Provide the [X, Y] coordinate of the cell's center where the given text is located.  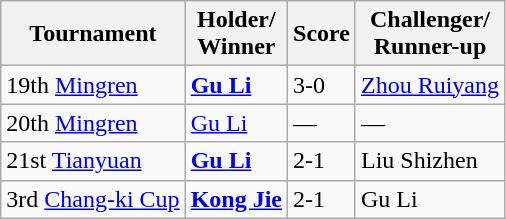
Liu Shizhen [430, 161]
Challenger/Runner-up [430, 34]
3-0 [322, 85]
Kong Jie [236, 199]
20th Mingren [93, 123]
Zhou Ruiyang [430, 85]
19th Mingren [93, 85]
Score [322, 34]
21st Tianyuan [93, 161]
Tournament [93, 34]
Holder/Winner [236, 34]
3rd Chang-ki Cup [93, 199]
